Return (x, y) of the center of cell containing provided text 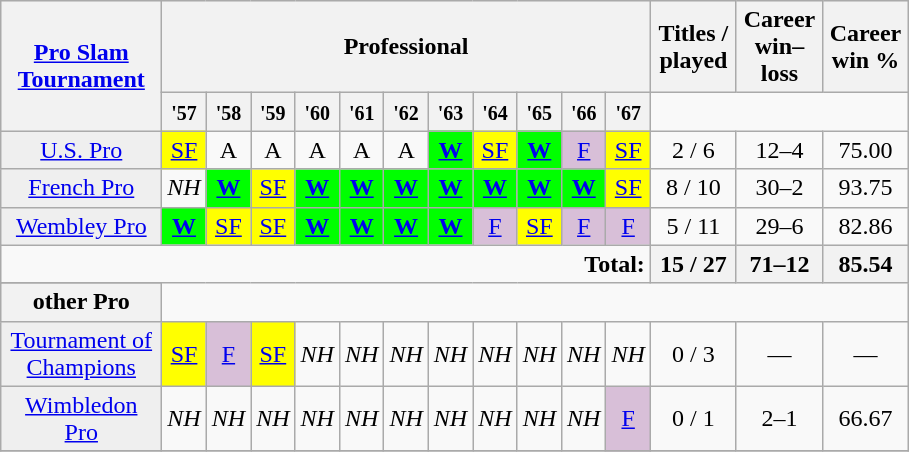
12–4 (779, 150)
0 / 3 (693, 354)
Career win % (865, 47)
'62 (406, 112)
'67 (628, 112)
'58 (228, 112)
2 / 6 (693, 150)
Wembley Pro (82, 226)
0 / 1 (693, 418)
Career win–loss (779, 47)
Pro Slam Tournament (82, 66)
'57 (184, 112)
2–1 (779, 418)
85.54 (865, 264)
U.S. Pro (82, 150)
Total: (326, 264)
Tournament of Champions (82, 354)
'59 (273, 112)
other Pro (82, 302)
29–6 (779, 226)
'66 (584, 112)
French Pro (82, 188)
71–12 (779, 264)
Professional (406, 47)
'64 (495, 112)
Titles / played (693, 47)
'60 (317, 112)
'65 (539, 112)
15 / 27 (693, 264)
82.86 (865, 226)
93.75 (865, 188)
30–2 (779, 188)
66.67 (865, 418)
'61 (361, 112)
5 / 11 (693, 226)
'63 (450, 112)
Wimbledon Pro (82, 418)
8 / 10 (693, 188)
75.00 (865, 150)
